Search for the cell housing the specified text and yield its [X, Y] center coordinate. 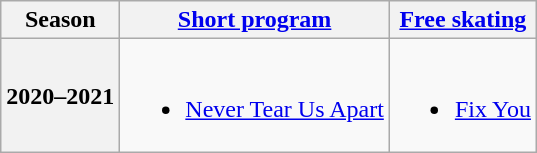
2020–2021 [60, 96]
Season [60, 20]
Free skating [462, 20]
Short program [255, 20]
Fix You [462, 96]
Never Tear Us Apart [255, 96]
